Locate the cell with the specified text and output its (x, y) center coordinate. 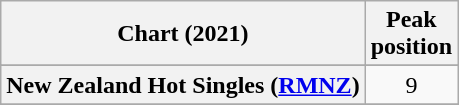
9 (411, 85)
New Zealand Hot Singles (RMNZ) (183, 85)
Chart (2021) (183, 34)
Peakposition (411, 34)
